Provide the [x, y] coordinate of the cell's center where the given text is located.  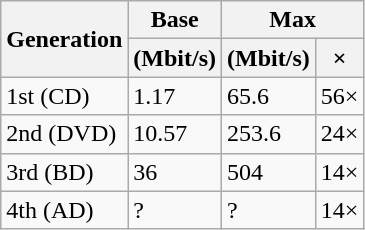
2nd (DVD) [64, 134]
56× [340, 96]
1.17 [175, 96]
Base [175, 20]
24× [340, 134]
1st (CD) [64, 96]
253.6 [269, 134]
3rd (BD) [64, 172]
65.6 [269, 96]
10.57 [175, 134]
Generation [64, 39]
504 [269, 172]
4th (AD) [64, 210]
36 [175, 172]
× [340, 58]
Max [293, 20]
